Find where the given text appears and provide that cell's center as (X, Y) coordinate. 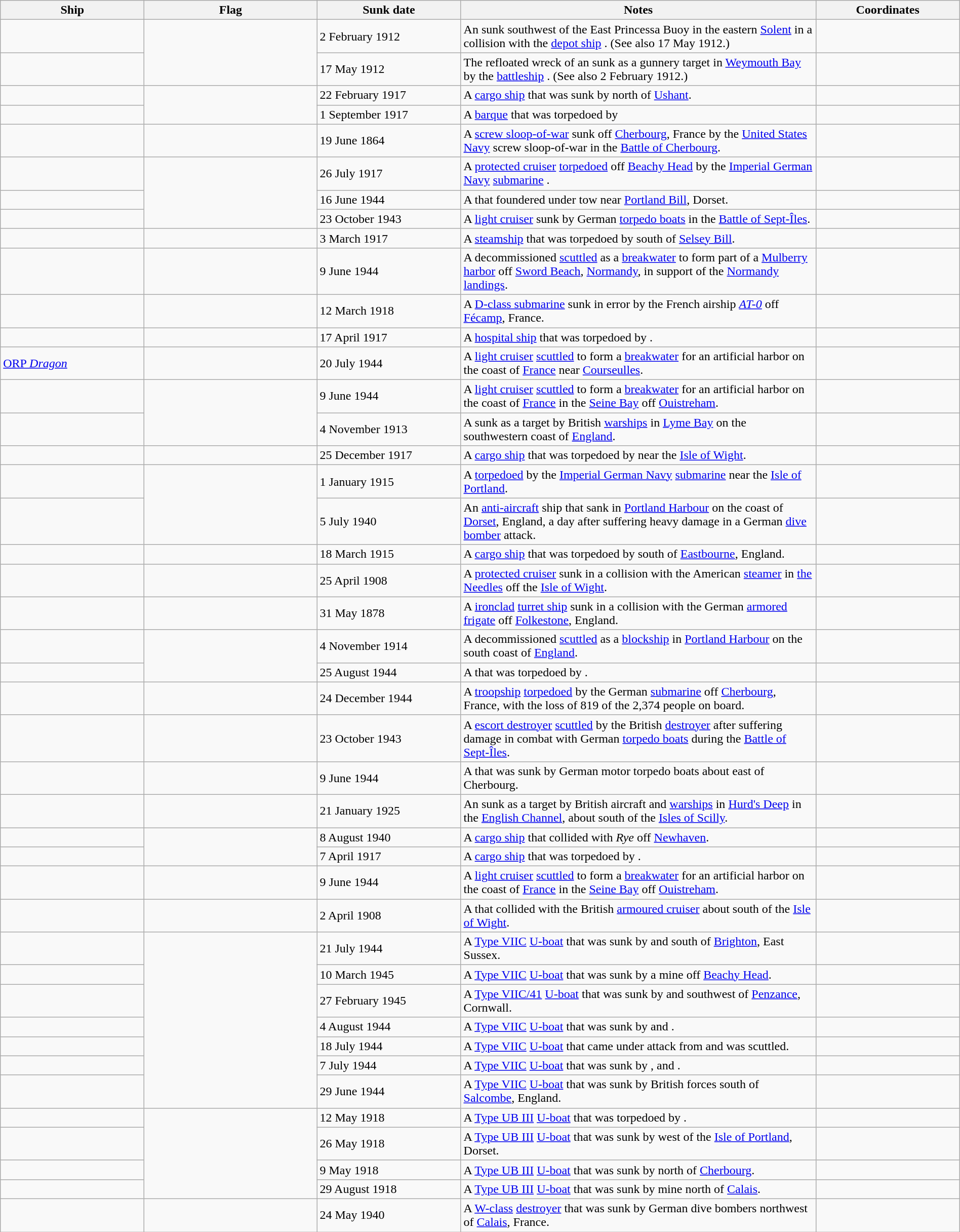
A troopship torpedoed by the German submarine off Cherbourg, France, with the loss of 819 of the 2,374 people on board. (638, 698)
21 July 1944 (389, 948)
A D-class submarine sunk in error by the French airship AT-0 off Fécamp, France. (638, 311)
A that was torpedoed by . (638, 672)
A Type VIIC U-boat that was sunk by , and . (638, 1065)
12 March 1918 (389, 311)
An sunk as a target by British aircraft and warships in Hurd's Deep in the English Channel, about south of the Isles of Scilly. (638, 811)
A Type UB III U-boat that was sunk by mine north of Calais. (638, 1189)
A protected cruiser torpedoed off Beachy Head by the Imperial German Navy submarine . (638, 173)
A decommissioned scuttled as a blockship in Portland Harbour on the south coast of England. (638, 646)
17 May 1912 (389, 69)
8 August 1940 (389, 837)
22 February 1917 (389, 95)
A cargo ship that collided with Rye off Newhaven. (638, 837)
A that was sunk by German motor torpedo boats about east of Cherbourg. (638, 778)
A cargo ship that was torpedoed by south of Eastbourne, England. (638, 554)
31 May 1878 (389, 613)
25 December 1917 (389, 455)
A Type UB III U-boat that was sunk by north of Cherbourg. (638, 1170)
4 November 1914 (389, 646)
A Type VIIC U-boat that came under attack from and was scuttled. (638, 1046)
10 March 1945 (389, 975)
Ship (72, 10)
1 January 1915 (389, 481)
20 July 1944 (389, 364)
21 January 1925 (389, 811)
A Type VIIC U-boat that was sunk by and south of Brighton, East Sussex. (638, 948)
7 July 1944 (389, 1065)
1 September 1917 (389, 114)
16 June 1944 (389, 200)
17 April 1917 (389, 337)
A hospital ship that was torpedoed by . (638, 337)
24 December 1944 (389, 698)
A that collided with the British armoured cruiser about south of the Isle of Wight. (638, 916)
A torpedoed by the Imperial German Navy submarine near the Isle of Portland. (638, 481)
Sunk date (389, 10)
A sunk as a target by British warships in Lyme Bay on the southwestern coast of England. (638, 430)
A steamship that was torpedoed by south of Selsey Bill. (638, 238)
3 March 1917 (389, 238)
5 July 1940 (389, 521)
A Type VIIC U-boat that was sunk by and . (638, 1027)
A Type VIIC U-boat that was sunk by a mine off Beachy Head. (638, 975)
A light cruiser scuttled to form a breakwater for an artificial harbor on the coast of France near Courseulles. (638, 364)
7 April 1917 (389, 857)
2 April 1908 (389, 916)
18 July 1944 (389, 1046)
4 August 1944 (389, 1027)
26 July 1917 (389, 173)
25 August 1944 (389, 672)
A ironclad turret ship sunk in a collision with the German armored frigate off Folkestone, England. (638, 613)
A Type UB III U-boat that was torpedoed by . (638, 1118)
18 March 1915 (389, 554)
ORP Dragon (72, 364)
9 May 1918 (389, 1170)
A that foundered under tow near Portland Bill, Dorset. (638, 200)
2 February 1912 (389, 36)
Coordinates (888, 10)
24 May 1940 (389, 1215)
Flag (231, 10)
A escort destroyer scuttled by the British destroyer after suffering damage in combat with German torpedo boats during the Battle of Sept-Îles. (638, 738)
A Type UB III U-boat that was sunk by west of the Isle of Portland, Dorset. (638, 1144)
A Type VIIC/41 U-boat that was sunk by and southwest of Penzance, Cornwall. (638, 1001)
A light cruiser sunk by German torpedo boats in the Battle of Sept-Îles. (638, 219)
29 June 1944 (389, 1091)
12 May 1918 (389, 1118)
A cargo ship that was torpedoed by . (638, 857)
The refloated wreck of an sunk as a gunnery target in Weymouth Bay by the battleship . (See also 2 February 1912.) (638, 69)
4 November 1913 (389, 430)
A W-class destroyer that was sunk by German dive bombers northwest of Calais, France. (638, 1215)
A protected cruiser sunk in a collision with the American steamer in the Needles off the Isle of Wight. (638, 581)
A cargo ship that was sunk by north of Ushant. (638, 95)
A decommissioned scuttled as a breakwater to form part of a Mulberry harbor off Sword Beach, Normandy, in support of the Normandy landings. (638, 271)
A screw sloop-of-war sunk off Cherbourg, France by the United States Navy screw sloop-of-war in the Battle of Cherbourg. (638, 141)
27 February 1945 (389, 1001)
19 June 1864 (389, 141)
26 May 1918 (389, 1144)
25 April 1908 (389, 581)
Notes (638, 10)
An sunk southwest of the East Princessa Buoy in the eastern Solent in a collision with the depot ship . (See also 17 May 1912.) (638, 36)
29 August 1918 (389, 1189)
A barque that was torpedoed by (638, 114)
A Type VIIC U-boat that was sunk by British forces south of Salcombe, England. (638, 1091)
A cargo ship that was torpedoed by near the Isle of Wight. (638, 455)
